Determine the [x, y] coordinate at the center of the cell enclosing the given text.  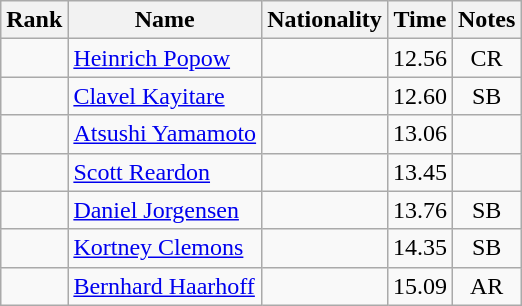
Rank [34, 20]
14.35 [420, 248]
Notes [486, 20]
Bernhard Haarhoff [165, 286]
Kortney Clemons [165, 248]
12.56 [420, 58]
Name [165, 20]
Daniel Jorgensen [165, 210]
13.45 [420, 172]
Time [420, 20]
Clavel Kayitare [165, 96]
15.09 [420, 286]
13.76 [420, 210]
Atsushi Yamamoto [165, 134]
13.06 [420, 134]
Scott Reardon [165, 172]
Heinrich Popow [165, 58]
Nationality [325, 20]
12.60 [420, 96]
CR [486, 58]
AR [486, 286]
